Identify which cell holds the provided text, then report its [x, y] central coordinate. 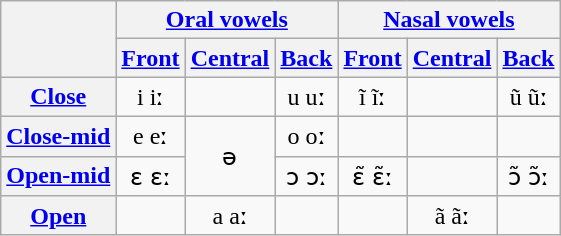
i iː [150, 97]
ã ãː [452, 216]
Open [58, 216]
Nasal vowels [449, 20]
ɔ ɔː [306, 176]
Oral vowels [227, 20]
ɛ̃ ɛ̃ː [372, 176]
ũ ũː [528, 97]
Close [58, 97]
e eː [150, 136]
ɛ ɛː [150, 176]
ɔ̃ ɔ̃ː [528, 176]
Open-mid [58, 176]
ə [230, 156]
Close-mid [58, 136]
a aː [230, 216]
u uː [306, 97]
o oː [306, 136]
ĩ ĩː [372, 97]
